Provide the [x, y] coordinate of the cell's center where the given text is located.  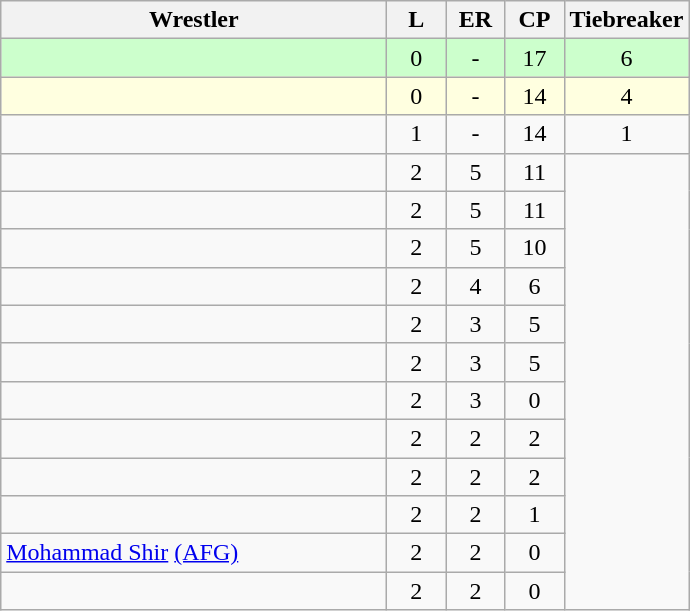
L [416, 20]
ER [476, 20]
Tiebreaker [626, 20]
CP [534, 20]
Wrestler [194, 20]
Mohammad Shir (AFG) [194, 553]
17 [534, 58]
10 [534, 248]
